Capture the cell that displays the provided text and extract its [x, y] central coordinate. 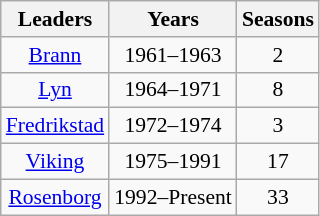
Seasons [278, 19]
Rosenborg [55, 197]
1972–1974 [173, 126]
3 [278, 126]
Viking [55, 162]
33 [278, 197]
Brann [55, 55]
Leaders [55, 19]
Years [173, 19]
2 [278, 55]
1975–1991 [173, 162]
1961–1963 [173, 55]
8 [278, 90]
17 [278, 162]
1992–Present [173, 197]
Lyn [55, 90]
1964–1971 [173, 90]
Fredrikstad [55, 126]
